Locate the cell with the specified text and output its [x, y] center coordinate. 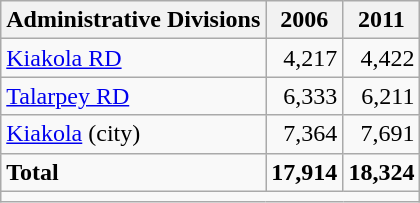
Talarpey RD [134, 96]
7,364 [304, 134]
4,217 [304, 58]
Total [134, 172]
18,324 [382, 172]
2011 [382, 20]
4,422 [382, 58]
Administrative Divisions [134, 20]
Kiakola RD [134, 58]
6,211 [382, 96]
17,914 [304, 172]
Kiakola (city) [134, 134]
7,691 [382, 134]
6,333 [304, 96]
2006 [304, 20]
